Locate the cell with the specified text and output its (X, Y) center coordinate. 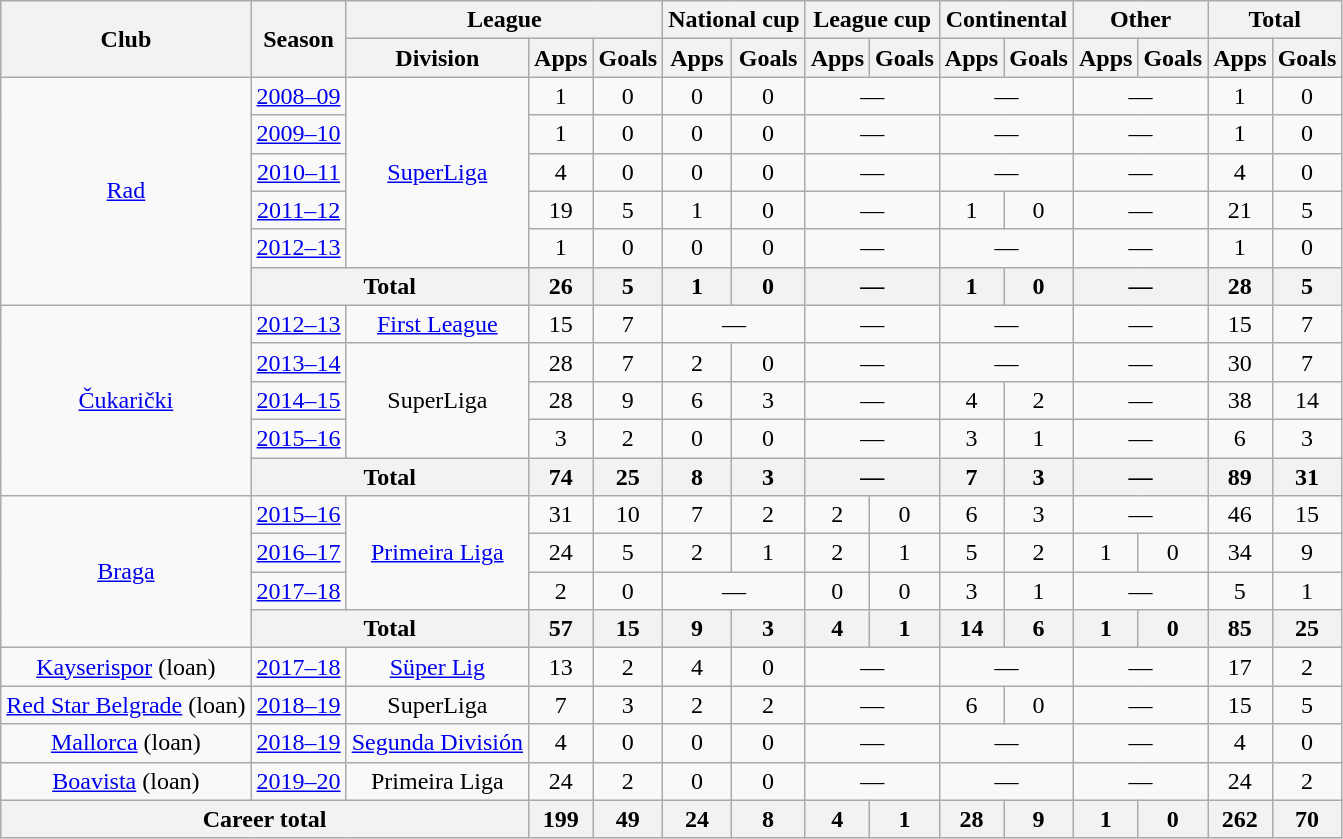
74 (561, 477)
85 (1240, 629)
34 (1240, 553)
Boavista (loan) (126, 781)
89 (1240, 477)
Segunda División (437, 743)
70 (1307, 819)
League cup (872, 20)
Rad (126, 191)
National cup (734, 20)
57 (561, 629)
49 (628, 819)
Süper Lig (437, 667)
38 (1240, 400)
Mallorca (loan) (126, 743)
Season (298, 39)
Club (126, 39)
Division (437, 58)
2019–20 (298, 781)
Braga (126, 572)
2016–17 (298, 553)
199 (561, 819)
Other (1140, 20)
30 (1240, 362)
2010–11 (298, 172)
2008–09 (298, 96)
Čukarički (126, 400)
First League (437, 324)
46 (1240, 515)
Career total (265, 819)
21 (1240, 210)
2014–15 (298, 400)
Continental (1006, 20)
13 (561, 667)
19 (561, 210)
10 (628, 515)
League (504, 20)
26 (561, 286)
2009–10 (298, 134)
2013–14 (298, 362)
Red Star Belgrade (loan) (126, 705)
2011–12 (298, 210)
262 (1240, 819)
Kayserispor (loan) (126, 667)
17 (1240, 667)
